Extract the [X, Y] coordinate from the center of the cell holding the provided text.  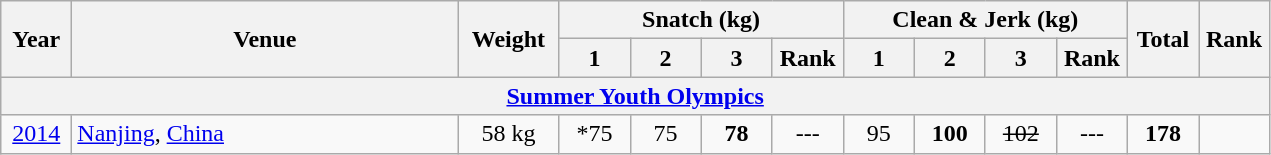
75 [666, 134]
Clean & Jerk (kg) [985, 20]
2014 [36, 134]
95 [878, 134]
Total [1162, 39]
Weight [508, 39]
58 kg [508, 134]
Year [36, 39]
178 [1162, 134]
Venue [265, 39]
100 [950, 134]
Summer Youth Olympics [636, 96]
Nanjing, China [265, 134]
78 [736, 134]
*75 [594, 134]
102 [1020, 134]
Snatch (kg) [701, 20]
